Provide the [x, y] coordinate of the cell's center where the given text is located.  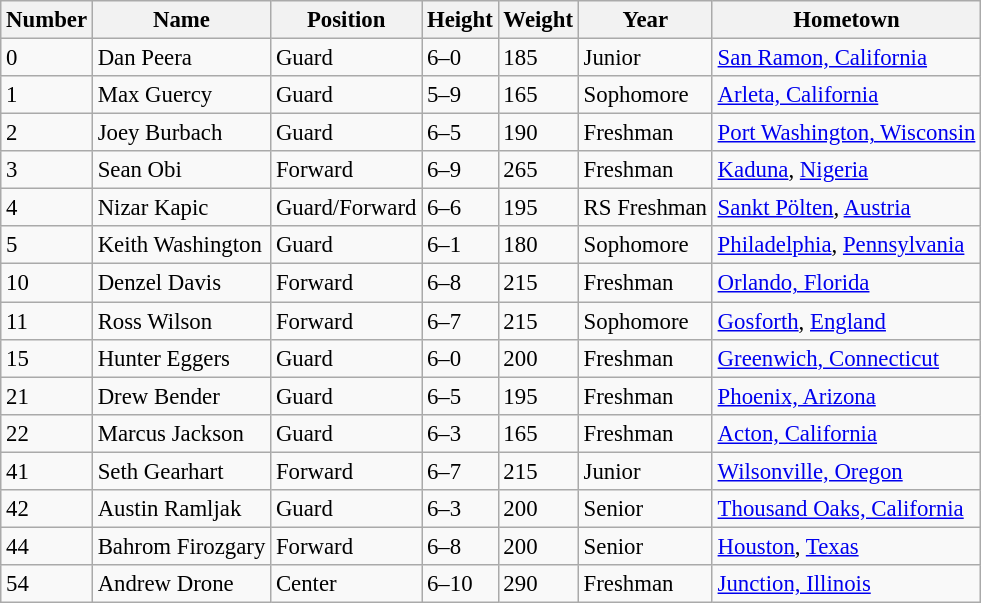
Denzel Davis [181, 283]
Guard/Forward [346, 208]
Drew Bender [181, 396]
21 [47, 396]
RS Freshman [645, 208]
6–6 [460, 208]
Kaduna, Nigeria [846, 170]
290 [538, 584]
6–1 [460, 245]
Hunter Eggers [181, 358]
Phoenix, Arizona [846, 396]
Height [460, 20]
Seth Gearhart [181, 471]
Dan Peera [181, 58]
15 [47, 358]
185 [538, 58]
Austin Ramljak [181, 509]
Greenwich, Connecticut [846, 358]
2 [47, 133]
Thousand Oaks, California [846, 509]
6–9 [460, 170]
Acton, California [846, 433]
22 [47, 433]
Junction, Illinois [846, 584]
Name [181, 20]
Hometown [846, 20]
5–9 [460, 95]
Number [47, 20]
Port Washington, Wisconsin [846, 133]
Orlando, Florida [846, 283]
San Ramon, California [846, 58]
Andrew Drone [181, 584]
4 [47, 208]
Gosforth, England [846, 321]
Max Guercy [181, 95]
41 [47, 471]
Sankt Pölten, Austria [846, 208]
11 [47, 321]
54 [47, 584]
44 [47, 546]
Ross Wilson [181, 321]
1 [47, 95]
Philadelphia, Pennsylvania [846, 245]
190 [538, 133]
Wilsonville, Oregon [846, 471]
Bahrom Firozgary [181, 546]
Arleta, California [846, 95]
Center [346, 584]
Houston, Texas [846, 546]
Year [645, 20]
Marcus Jackson [181, 433]
10 [47, 283]
180 [538, 245]
Sean Obi [181, 170]
265 [538, 170]
Keith Washington [181, 245]
0 [47, 58]
Nizar Kapic [181, 208]
3 [47, 170]
Joey Burbach [181, 133]
Position [346, 20]
Weight [538, 20]
42 [47, 509]
6–10 [460, 584]
5 [47, 245]
